Return the (X, Y) coordinate for the center point of the cell that contains the specified text.  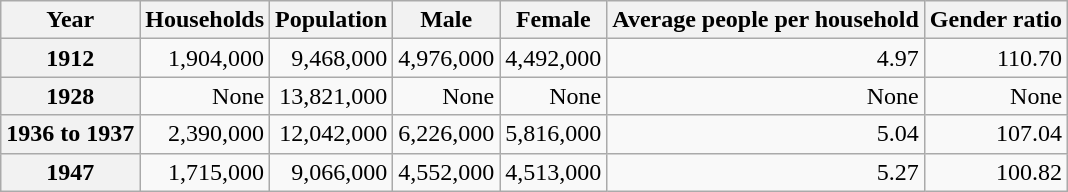
1912 (70, 58)
4,552,000 (446, 172)
9,468,000 (332, 58)
4,513,000 (554, 172)
1947 (70, 172)
Population (332, 20)
5.04 (766, 134)
4.97 (766, 58)
6,226,000 (446, 134)
Average people per household (766, 20)
Year (70, 20)
5,816,000 (554, 134)
4,492,000 (554, 58)
Gender ratio (996, 20)
12,042,000 (332, 134)
Female (554, 20)
2,390,000 (205, 134)
Male (446, 20)
107.04 (996, 134)
9,066,000 (332, 172)
13,821,000 (332, 96)
5.27 (766, 172)
1928 (70, 96)
1,715,000 (205, 172)
1936 to 1937 (70, 134)
Households (205, 20)
100.82 (996, 172)
1,904,000 (205, 58)
110.70 (996, 58)
4,976,000 (446, 58)
